Search for the cell housing the specified text and yield its [X, Y] center coordinate. 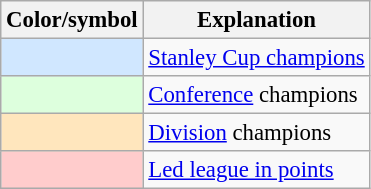
Stanley Cup champions [256, 58]
Division champions [256, 133]
Color/symbol [72, 20]
Led league in points [256, 170]
Explanation [256, 20]
Conference champions [256, 95]
